Locate the cell with the specified text and output its [X, Y] center coordinate. 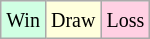
Draw [72, 20]
Win [24, 20]
Loss [126, 20]
